From the cell containing the given text, extract its center point as [X, Y] coordinate. 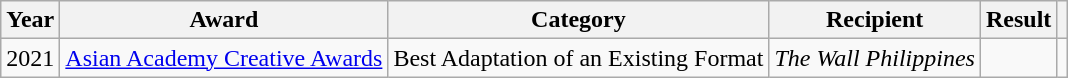
Category [578, 20]
Award [224, 20]
Year [30, 20]
Recipient [875, 20]
Best Adaptation of an Existing Format [578, 58]
Result [1018, 20]
Asian Academy Creative Awards [224, 58]
The Wall Philippines [875, 58]
2021 [30, 58]
